Search for the cell housing the specified text and yield its (x, y) center coordinate. 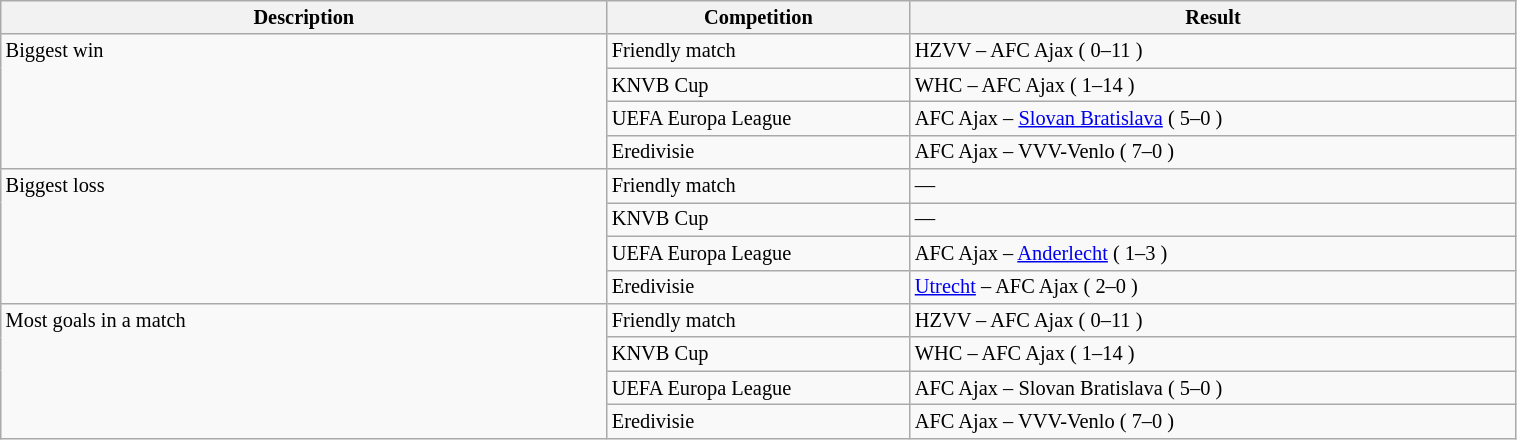
Competition (758, 17)
Description (304, 17)
Biggest win (304, 102)
AFC Ajax – Anderlecht ( 1–3 ) (1213, 253)
Biggest loss (304, 236)
Result (1213, 17)
Utrecht – AFC Ajax ( 2–0 ) (1213, 287)
Most goals in a match (304, 370)
